Pinpoint the cell where the given text exists, returning its [X, Y] midpoint coordinate. 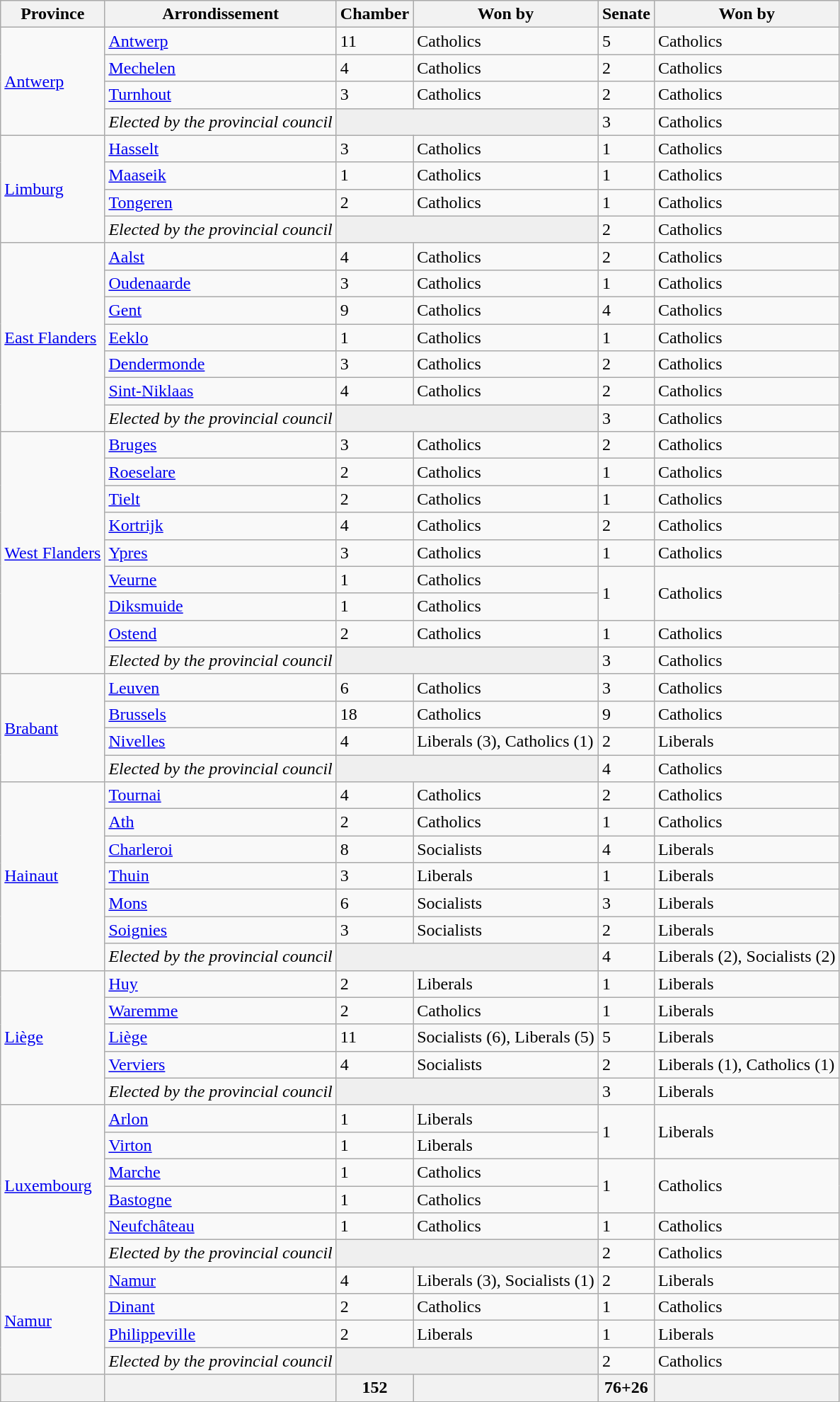
Maaseik [221, 176]
Arrondissement [221, 14]
Eeklo [221, 338]
Nivelles [221, 741]
Kortrijk [221, 526]
Diksmuide [221, 607]
Sint-Niklaas [221, 391]
Ostend [221, 633]
Leuven [221, 687]
Neufchâteau [221, 1226]
Roeselare [221, 472]
Luxembourg [52, 1185]
Thuin [221, 876]
Ypres [221, 553]
76+26 [626, 1388]
Gent [221, 310]
Dendermonde [221, 364]
Mechelen [221, 68]
Tielt [221, 499]
Liberals (3), Catholics (1) [506, 741]
Waremme [221, 1011]
Aalst [221, 256]
Tongeren [221, 202]
Turnhout [221, 95]
Socialists (6), Liberals (5) [506, 1038]
Marche [221, 1172]
Hainaut [52, 876]
Ath [221, 822]
Huy [221, 984]
Soignies [221, 930]
Virton [221, 1145]
Province [52, 14]
Bastogne [221, 1200]
Chamber [374, 14]
152 [374, 1388]
Oudenaarde [221, 283]
8 [374, 849]
Charleroi [221, 849]
Liberals (3), Socialists (1) [506, 1280]
Senate [626, 14]
Philippeville [221, 1334]
Liberals (1), Catholics (1) [747, 1064]
Hasselt [221, 149]
18 [374, 714]
Tournai [221, 795]
Brussels [221, 714]
Verviers [221, 1064]
East Flanders [52, 337]
Dinant [221, 1307]
West Flanders [52, 553]
Liberals (2), Socialists (2) [747, 957]
Veurne [221, 580]
Mons [221, 903]
Limburg [52, 189]
Bruges [221, 445]
Brabant [52, 728]
Arlon [221, 1118]
